Extract the [x, y] coordinate from the center of the cell holding the provided text.  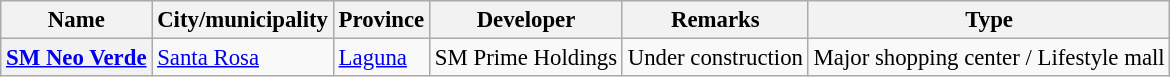
Type [989, 20]
Major shopping center / Lifestyle mall [989, 58]
SM Neo Verde [76, 58]
Developer [526, 20]
Province [381, 20]
Santa Rosa [242, 58]
City/municipality [242, 20]
SM Prime Holdings [526, 58]
Remarks [715, 20]
Laguna [381, 58]
Under construction [715, 58]
Name [76, 20]
